From the cell containing the given text, extract its center point as (x, y) coordinate. 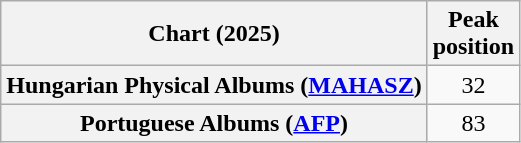
Hungarian Physical Albums (MAHASZ) (214, 85)
Chart (2025) (214, 34)
Peakposition (473, 34)
Portuguese Albums (AFP) (214, 123)
32 (473, 85)
83 (473, 123)
